From the cell containing the given text, extract its center point as (x, y) coordinate. 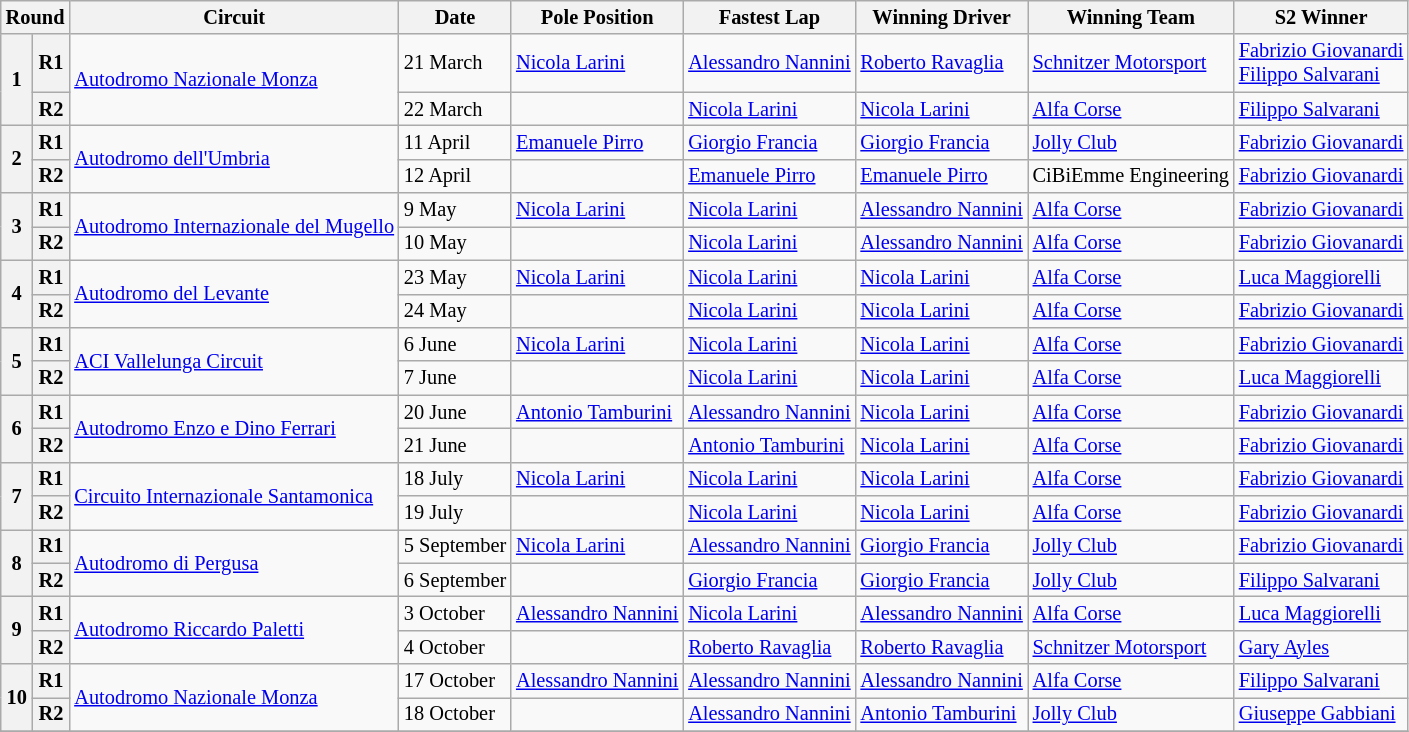
6 (17, 428)
Autodromo dell'Umbria (234, 158)
Circuito Internazionale Santamonica (234, 496)
Pole Position (597, 17)
Fabrizio Giovanardi Filippo Salvarani (1321, 63)
Giuseppe Gabbiani (1321, 714)
6 June (455, 344)
3 (17, 226)
20 June (455, 412)
5 September (455, 546)
ACI Vallelunga Circuit (234, 360)
1 (17, 80)
17 October (455, 681)
9 May (455, 210)
Winning Team (1131, 17)
19 July (455, 513)
Round (36, 17)
Autodromo del Levante (234, 294)
6 September (455, 580)
12 April (455, 176)
Autodromo Internazionale del Mugello (234, 226)
23 May (455, 277)
Fastest Lap (769, 17)
7 June (455, 378)
9 (17, 630)
S2 Winner (1321, 17)
Autodromo Riccardo Paletti (234, 630)
CiBiEmme Engineering (1131, 176)
4 (17, 294)
8 (17, 562)
7 (17, 496)
Date (455, 17)
2 (17, 158)
21 March (455, 63)
11 April (455, 142)
Circuit (234, 17)
4 October (455, 647)
18 July (455, 479)
10 (17, 698)
5 (17, 360)
18 October (455, 714)
Autodromo Enzo e Dino Ferrari (234, 428)
3 October (455, 613)
Autodromo di Pergusa (234, 562)
21 June (455, 445)
Gary Ayles (1321, 647)
Winning Driver (941, 17)
10 May (455, 243)
22 March (455, 109)
24 May (455, 311)
